Provide the [X, Y] coordinate of the cell's center where the given text is located.  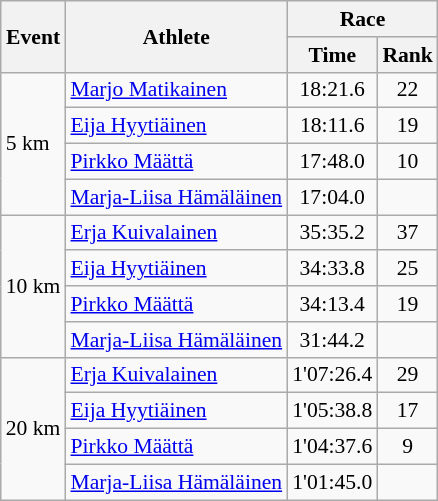
Event [34, 36]
17 [408, 411]
1'05:38.8 [332, 411]
22 [408, 90]
37 [408, 233]
17:04.0 [332, 197]
9 [408, 447]
25 [408, 269]
1'01:45.0 [332, 482]
10 [408, 162]
Race [362, 19]
31:44.2 [332, 340]
35:35.2 [332, 233]
5 km [34, 143]
Athlete [176, 36]
1'04:37.6 [332, 447]
34:33.8 [332, 269]
Time [332, 55]
20 km [34, 428]
Rank [408, 55]
18:11.6 [332, 126]
34:13.4 [332, 304]
29 [408, 375]
18:21.6 [332, 90]
10 km [34, 286]
17:48.0 [332, 162]
Marjo Matikainen [176, 90]
1'07:26.4 [332, 375]
